Determine the [x, y] coordinate at the center of the cell enclosing the given text.  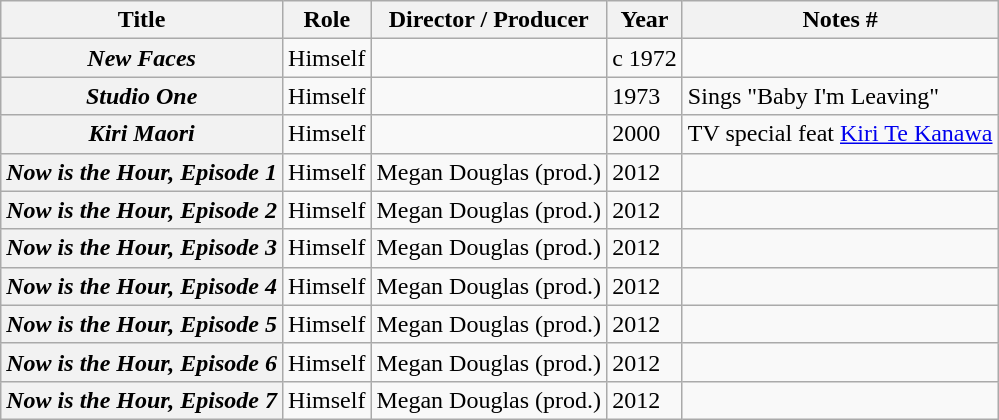
2000 [645, 134]
Now is the Hour, Episode 6 [142, 362]
1973 [645, 96]
Notes # [840, 20]
Now is the Hour, Episode 7 [142, 400]
New Faces [142, 58]
c 1972 [645, 58]
Kiri Maori [142, 134]
Director / Producer [489, 20]
Now is the Hour, Episode 1 [142, 172]
Now is the Hour, Episode 2 [142, 210]
Year [645, 20]
Now is the Hour, Episode 5 [142, 324]
Studio One [142, 96]
Role [327, 20]
Now is the Hour, Episode 4 [142, 286]
TV special feat Kiri Te Kanawa [840, 134]
Now is the Hour, Episode 3 [142, 248]
Title [142, 20]
Sings "Baby I'm Leaving" [840, 96]
